Return the [X, Y] coordinate for the center point of the cell that contains the specified text.  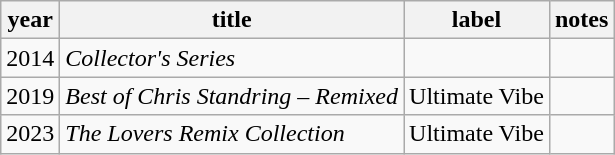
2023 [30, 134]
label [477, 20]
year [30, 20]
The Lovers Remix Collection [232, 134]
2019 [30, 96]
Best of Chris Standring – Remixed [232, 96]
2014 [30, 58]
title [232, 20]
Collector's Series [232, 58]
notes [581, 20]
